Return (x, y) of the center of cell containing provided text 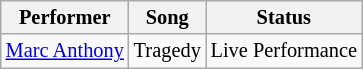
Live Performance (284, 51)
Marc Anthony (65, 51)
Status (284, 17)
Song (168, 17)
Performer (65, 17)
Tragedy (168, 51)
